Extract the (x, y) coordinate from the center of the cell holding the provided text.  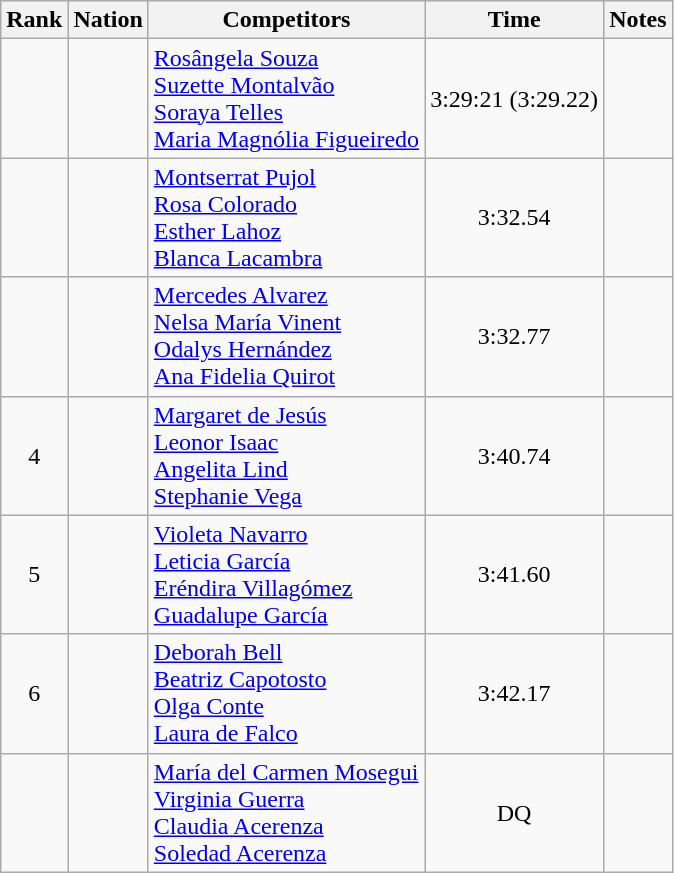
Rank (34, 20)
3:42.17 (514, 694)
3:32.77 (514, 336)
3:40.74 (514, 456)
María del Carmen MoseguiVirginia GuerraClaudia AcerenzaSoledad Acerenza (286, 812)
Rosângela SouzaSuzette MontalvãoSoraya TellesMaria Magnólia Figueiredo (286, 98)
Deborah BellBeatriz CapotostoOlga ConteLaura de Falco (286, 694)
Nation (108, 20)
3:29:21 (3:29.22) (514, 98)
6 (34, 694)
Margaret de JesúsLeonor IsaacAngelita LindStephanie Vega (286, 456)
Montserrat PujolRosa ColoradoEsther LahozBlanca Lacambra (286, 218)
5 (34, 574)
Competitors (286, 20)
DQ (514, 812)
Time (514, 20)
4 (34, 456)
Notes (638, 20)
3:32.54 (514, 218)
Violeta NavarroLeticia GarcíaEréndira VillagómezGuadalupe García (286, 574)
Mercedes AlvarezNelsa María VinentOdalys HernándezAna Fidelia Quirot (286, 336)
3:41.60 (514, 574)
